From the cell containing the given text, extract its center point as [x, y] coordinate. 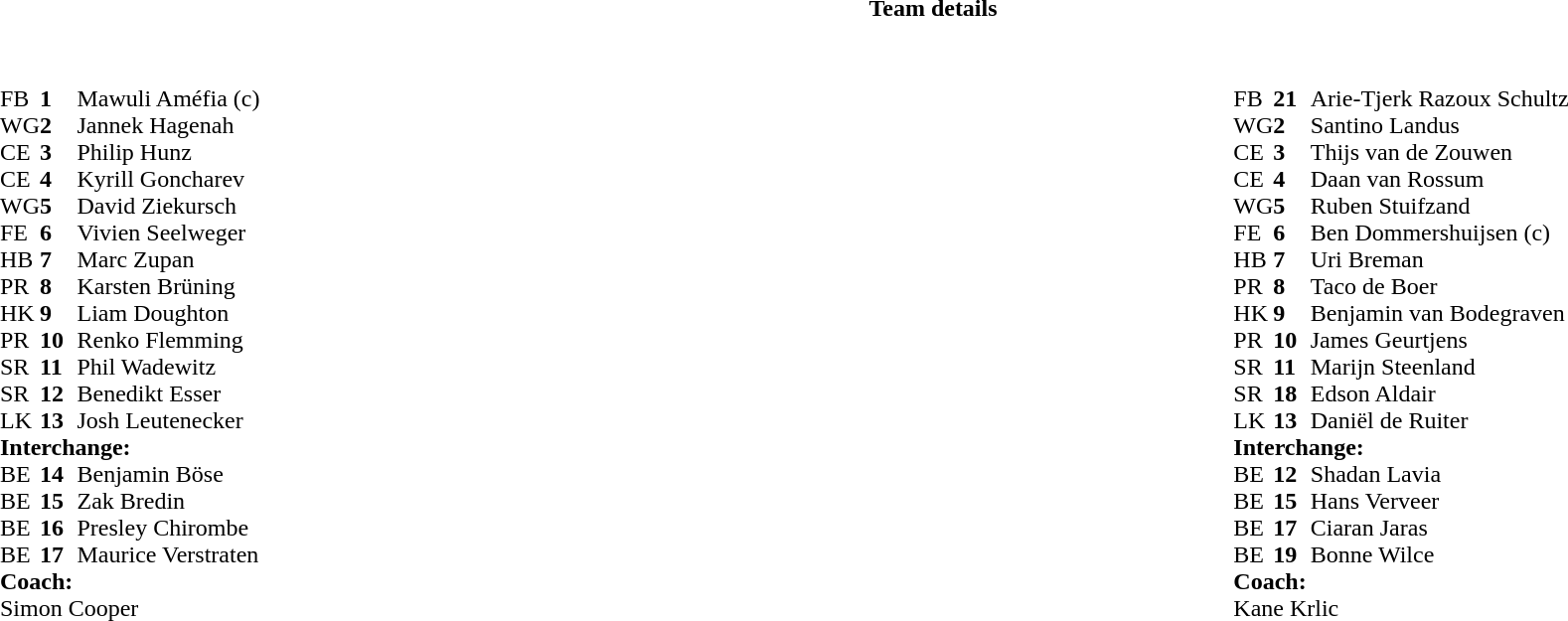
19 [1292, 554]
1 [59, 99]
Benjamin Böse [168, 475]
Josh Leutenecker [168, 421]
Benedikt Esser [168, 393]
Philip Hunz [168, 153]
Phil Wadewitz [168, 368]
Vivien Seelweger [168, 233]
Kyrill Goncharev [168, 179]
David Ziekursch [168, 207]
Mawuli Améfia (c) [168, 99]
Zak Bredin [168, 501]
Karsten Brüning [168, 286]
Presley Chirombe [168, 529]
21 [1292, 99]
14 [59, 475]
Liam Doughton [168, 314]
Renko Flemming [168, 340]
16 [59, 529]
Jannek Hagenah [168, 125]
Marc Zupan [168, 260]
18 [1292, 393]
Maurice Verstraten [168, 554]
